From the cell containing the given text, extract its center point as (x, y) coordinate. 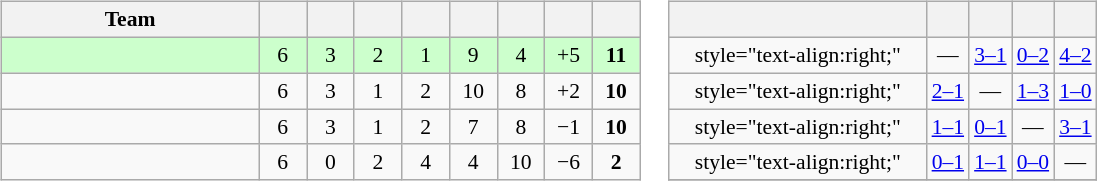
9 (473, 55)
−6 (569, 162)
0 (330, 162)
0–0 (1034, 162)
0–2 (1034, 55)
4–2 (1076, 55)
2–1 (948, 91)
Team (130, 20)
1–0 (1076, 91)
11 (616, 55)
−1 (569, 127)
+2 (569, 91)
1–3 (1034, 91)
7 (473, 127)
+5 (569, 55)
